Pinpoint the cell where the given text exists, returning its [X, Y] midpoint coordinate. 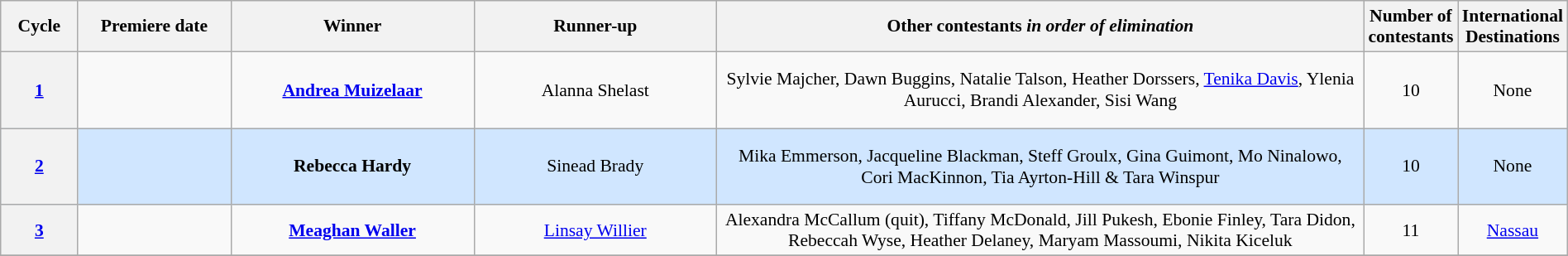
International Destinations [1513, 27]
Mika Emmerson, Jacqueline Blackman, Steff Groulx, Gina Guimont, Mo Ninalowo, Cori MacKinnon, Tia Ayrton-Hill & Tara Winspur [1040, 167]
1 [40, 89]
Premiere date [154, 27]
Runner-up [595, 27]
Other contestants in order of elimination [1040, 27]
Meaghan Waller [352, 230]
Rebecca Hardy [352, 167]
Nassau [1513, 230]
Winner [352, 27]
Linsay Willier [595, 230]
Number of contestants [1411, 27]
Alanna Shelast [595, 89]
Sinead Brady [595, 167]
Sylvie Majcher, Dawn Buggins, Natalie Talson, Heather Dorssers, Tenika Davis, Ylenia Aurucci, Brandi Alexander, Sisi Wang [1040, 89]
3 [40, 230]
Andrea Muizelaar [352, 89]
Cycle [40, 27]
11 [1411, 230]
2 [40, 167]
Alexandra McCallum (quit), Tiffany McDonald, Jill Pukesh, Ebonie Finley, Tara Didon, Rebeccah Wyse, Heather Delaney, Maryam Massoumi, Nikita Kiceluk [1040, 230]
